Scan for the cell matching the given text and deliver its (x, y) coordinate at center. 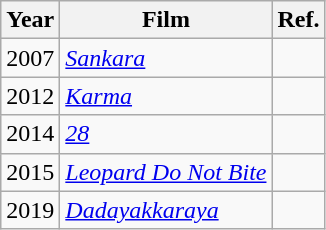
2019 (30, 210)
28 (166, 134)
2012 (30, 96)
2007 (30, 58)
Year (30, 20)
Sankara (166, 58)
Film (166, 20)
Leopard Do Not Bite (166, 172)
Ref. (298, 20)
Dadayakkaraya (166, 210)
Karma (166, 96)
2014 (30, 134)
2015 (30, 172)
